Search for the cell housing the specified text and yield its [x, y] center coordinate. 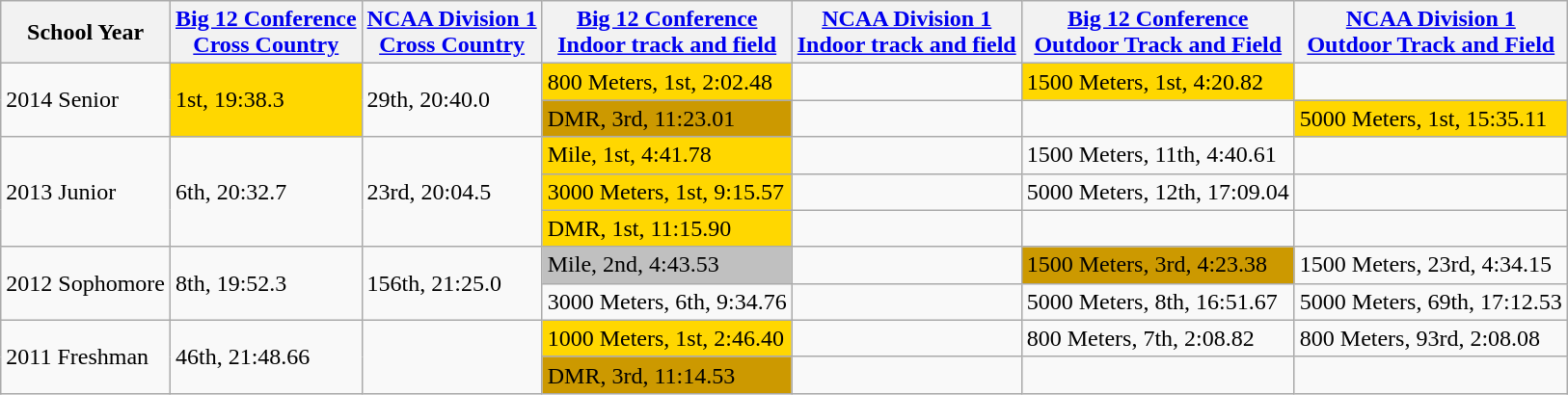
1500 Meters, 3rd, 4:23.38 [1157, 265]
DMR, 3rd, 11:23.01 [667, 118]
156th, 21:25.0 [451, 283]
29th, 20:40.0 [451, 100]
Mile, 2nd, 4:43.53 [667, 265]
NCAA Division 1Indoor track and field [906, 33]
1500 Meters, 23rd, 4:34.15 [1431, 265]
6th, 20:32.7 [266, 192]
8th, 19:52.3 [266, 283]
46th, 21:48.66 [266, 356]
2013 Junior [86, 192]
DMR, 3rd, 11:14.53 [667, 375]
2011 Freshman [86, 356]
800 Meters, 7th, 2:08.82 [1157, 338]
NCAA Division 1Outdoor Track and Field [1431, 33]
Mile, 1st, 4:41.78 [667, 155]
1000 Meters, 1st, 2:46.40 [667, 338]
1st, 19:38.3 [266, 100]
800 Meters, 1st, 2:02.48 [667, 82]
Big 12 ConferenceIndoor track and field [667, 33]
2014 Senior [86, 100]
800 Meters, 93rd, 2:08.08 [1431, 338]
School Year [86, 33]
3000 Meters, 6th, 9:34.76 [667, 302]
Big 12 ConferenceCross Country [266, 33]
5000 Meters, 8th, 16:51.67 [1157, 302]
DMR, 1st, 11:15.90 [667, 228]
5000 Meters, 12th, 17:09.04 [1157, 192]
1500 Meters, 1st, 4:20.82 [1157, 82]
3000 Meters, 1st, 9:15.57 [667, 192]
2012 Sophomore [86, 283]
5000 Meters, 69th, 17:12.53 [1431, 302]
Big 12 ConferenceOutdoor Track and Field [1157, 33]
23rd, 20:04.5 [451, 192]
1500 Meters, 11th, 4:40.61 [1157, 155]
5000 Meters, 1st, 15:35.11 [1431, 118]
NCAA Division 1Cross Country [451, 33]
